From the cell containing the given text, extract its center point as [X, Y] coordinate. 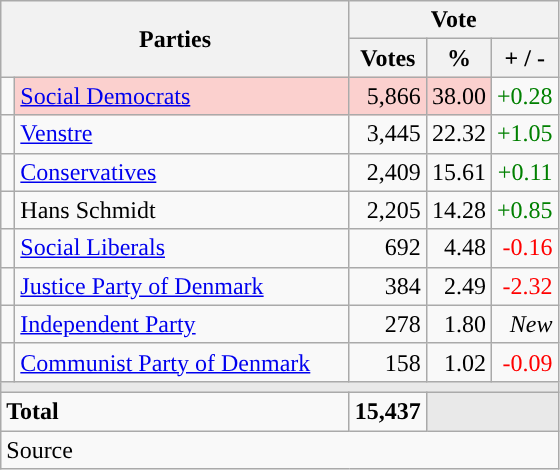
+0.85 [524, 210]
+0.11 [524, 172]
1.80 [458, 324]
Hans Schmidt [182, 210]
2.49 [458, 286]
Social Liberals [182, 248]
158 [388, 362]
Justice Party of Denmark [182, 286]
Communist Party of Denmark [182, 362]
-0.09 [524, 362]
15,437 [388, 411]
Conservatives [182, 172]
14.28 [458, 210]
1.02 [458, 362]
Parties [176, 39]
22.32 [458, 134]
15.61 [458, 172]
Total [176, 411]
692 [388, 248]
New [524, 324]
Venstre [182, 134]
Votes [388, 58]
+ / - [524, 58]
5,866 [388, 96]
2,409 [388, 172]
3,445 [388, 134]
-0.16 [524, 248]
384 [388, 286]
+0.28 [524, 96]
Independent Party [182, 324]
Source [280, 449]
% [458, 58]
2,205 [388, 210]
4.48 [458, 248]
38.00 [458, 96]
Vote [454, 20]
Social Democrats [182, 96]
278 [388, 324]
-2.32 [524, 286]
+1.05 [524, 134]
